Search for the cell housing the specified text and yield its (x, y) center coordinate. 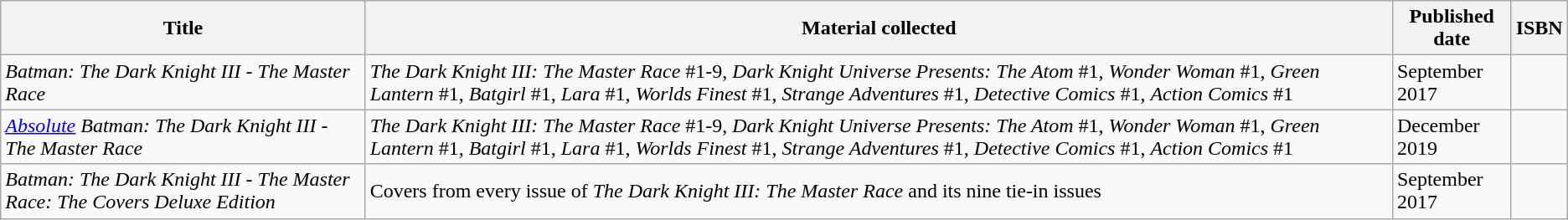
December 2019 (1452, 137)
ISBN (1540, 28)
Title (183, 28)
Covers from every issue of The Dark Knight III: The Master Race and its nine tie-in issues (879, 191)
Absolute Batman: The Dark Knight III - The Master Race (183, 137)
Batman: The Dark Knight III - The Master Race: The Covers Deluxe Edition (183, 191)
Material collected (879, 28)
Published date (1452, 28)
Batman: The Dark Knight III - The Master Race (183, 82)
